Scan for the cell matching the given text and deliver its [X, Y] coordinate at center. 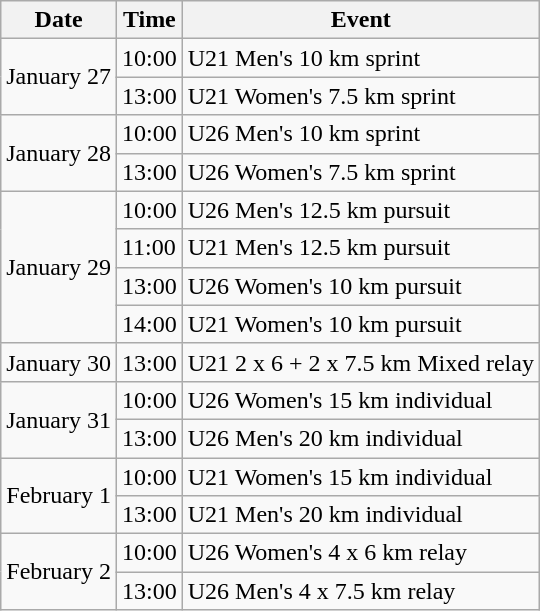
U26 Men's 4 x 7.5 km relay [360, 591]
January 29 [59, 267]
U26 Men's 10 km sprint [360, 134]
U21 Women's 7.5 km sprint [360, 96]
U21 2 x 6 + 2 x 7.5 km Mixed relay [360, 362]
January 27 [59, 77]
U21 Men's 10 km sprint [360, 58]
January 30 [59, 362]
U26 Women's 7.5 km sprint [360, 172]
January 28 [59, 153]
January 31 [59, 419]
U26 Women's 4 x 6 km relay [360, 553]
U26 Women's 15 km individual [360, 400]
February 2 [59, 572]
U21 Men's 20 km individual [360, 515]
U26 Women's 10 km pursuit [360, 286]
11:00 [149, 248]
U21 Men's 12.5 km pursuit [360, 248]
February 1 [59, 496]
U21 Women's 10 km pursuit [360, 324]
U26 Men's 12.5 km pursuit [360, 210]
U26 Men's 20 km individual [360, 438]
Time [149, 20]
Event [360, 20]
14:00 [149, 324]
U21 Women's 15 km individual [360, 477]
Date [59, 20]
